Provide the [X, Y] coordinate of the cell's center where the given text is located.  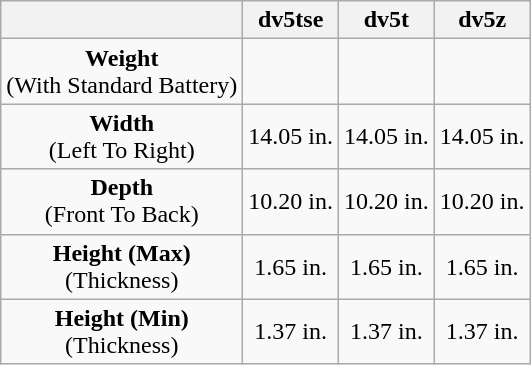
dv5t [387, 20]
Height (Min)(Thickness) [122, 332]
dv5tse [291, 20]
Depth(Front To Back) [122, 202]
Width(Left To Right) [122, 136]
dv5z [482, 20]
Height (Max)(Thickness) [122, 266]
Weight(With Standard Battery) [122, 72]
